Scan for the cell matching the given text and deliver its [X, Y] coordinate at center. 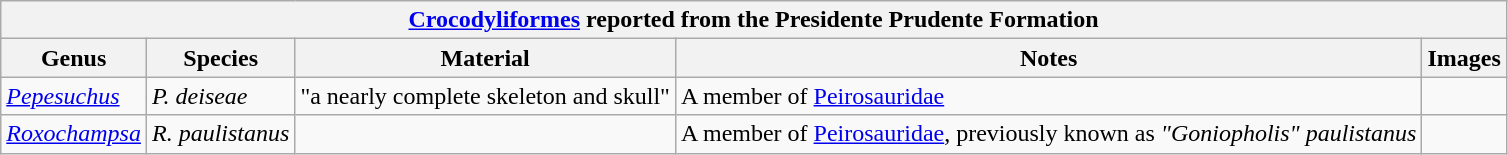
Material [486, 58]
A member of Peirosauridae, previously known as "Goniopholis" paulistanus [1048, 134]
Roxochampsa [74, 134]
Crocodyliformes reported from the Presidente Prudente Formation [754, 20]
Pepesuchus [74, 96]
"a nearly complete skeleton and skull" [486, 96]
Genus [74, 58]
Images [1464, 58]
Species [220, 58]
A member of Peirosauridae [1048, 96]
R. paulistanus [220, 134]
P. deiseae [220, 96]
Notes [1048, 58]
